Capture the cell that displays the provided text and extract its (x, y) central coordinate. 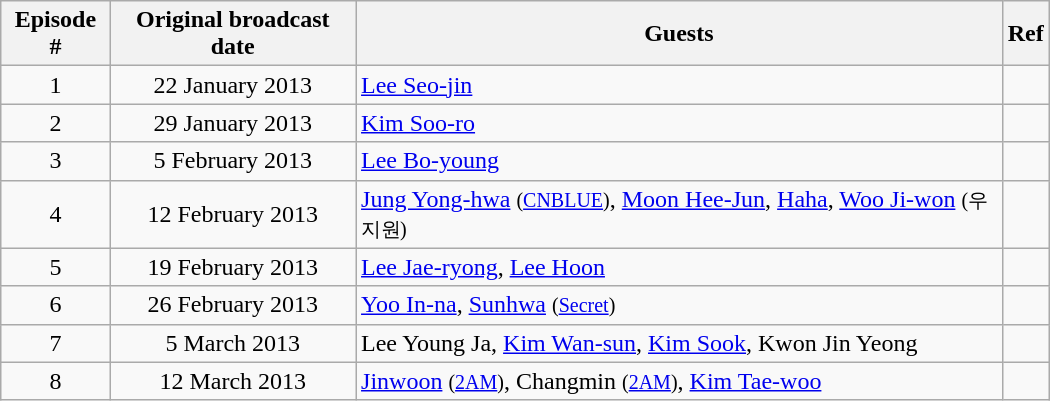
5 February 2013 (233, 161)
Lee Seo-jin (680, 85)
5 (56, 267)
12 March 2013 (233, 381)
29 January 2013 (233, 123)
Jung Yong-hwa (CNBLUE), Moon Hee-Jun, Haha, Woo Ji-won (우지원) (680, 214)
3 (56, 161)
6 (56, 305)
Lee Bo-young (680, 161)
8 (56, 381)
7 (56, 343)
Jinwoon (2AM), Changmin (2AM), Kim Tae-woo (680, 381)
4 (56, 214)
2 (56, 123)
Episode # (56, 34)
5 March 2013 (233, 343)
Ref (1026, 34)
12 February 2013 (233, 214)
22 January 2013 (233, 85)
Original broadcast date (233, 34)
26 February 2013 (233, 305)
Lee Young Ja, Kim Wan-sun, Kim Sook, Kwon Jin Yeong (680, 343)
Guests (680, 34)
Yoo In-na, Sunhwa (Secret) (680, 305)
Lee Jae-ryong, Lee Hoon (680, 267)
Kim Soo-ro (680, 123)
1 (56, 85)
19 February 2013 (233, 267)
